Extract the (x, y) coordinate from the center of the cell holding the provided text.  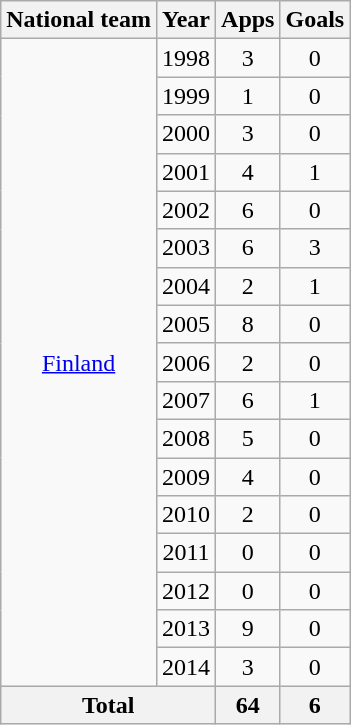
2002 (186, 210)
Apps (248, 20)
2006 (186, 362)
2000 (186, 134)
2001 (186, 172)
8 (248, 324)
2009 (186, 477)
Goals (315, 20)
Total (108, 705)
National team (79, 20)
Year (186, 20)
2014 (186, 667)
2013 (186, 629)
5 (248, 438)
9 (248, 629)
2004 (186, 286)
2005 (186, 324)
2011 (186, 553)
2003 (186, 248)
1998 (186, 58)
Finland (79, 362)
2010 (186, 515)
2012 (186, 591)
64 (248, 705)
2007 (186, 400)
2008 (186, 438)
1999 (186, 96)
